Search for the cell housing the specified text and yield its [x, y] center coordinate. 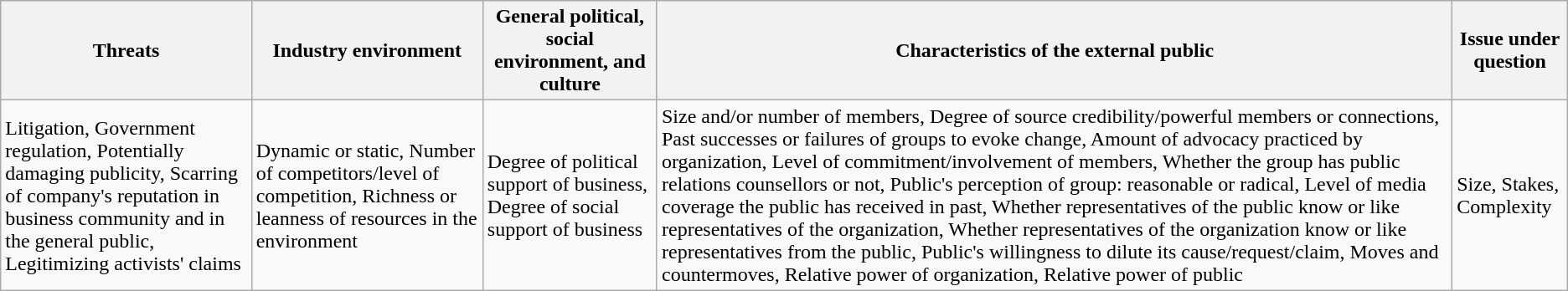
General political, social environment, and culture [570, 50]
Characteristics of the external public [1054, 50]
Issue under question [1510, 50]
Dynamic or static, Number of competitors/level of competition, Richness or leanness of resources in the environment [367, 196]
Size, Stakes, Complexity [1510, 196]
Threats [126, 50]
Industry environment [367, 50]
Degree of political support of business, Degree of social support of business [570, 196]
